Locate the cell with the specified text and output its (X, Y) center coordinate. 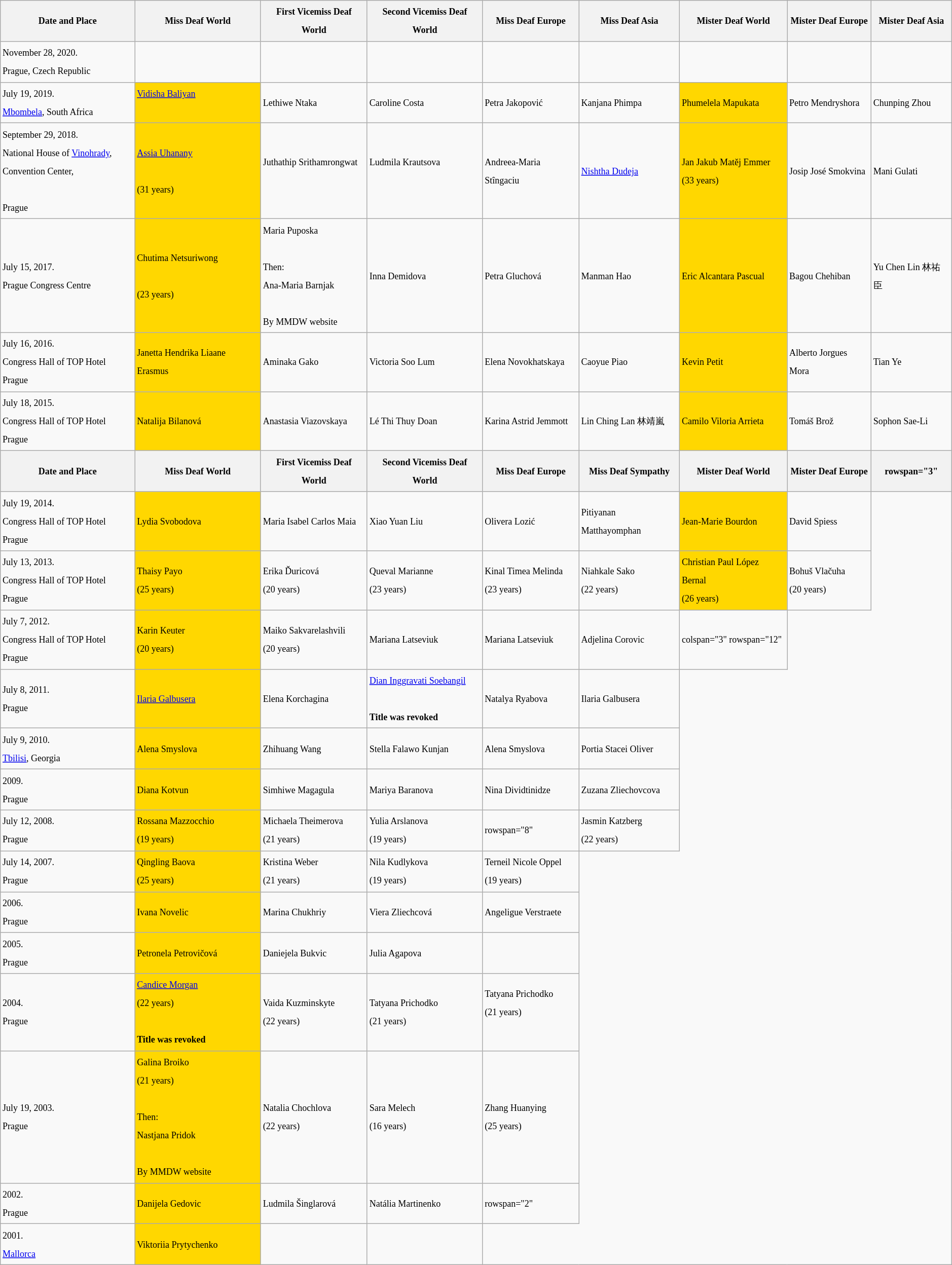
Nila Kudlykova(19 years) (425, 872)
Mister Deaf Asia (911, 21)
Niahkale Sako(22 years) (629, 581)
Camilo Viloria Arrieta (734, 422)
July 19, 2003.Prague (68, 1117)
Elena Korchagina (314, 698)
2009.Prague (68, 790)
2005.Prague (68, 953)
Lé Thi Thuy Doan (425, 422)
Alberto Jorgues Mora (829, 362)
July 16, 2016.Congress Hall of TOP Hotel Prague (68, 362)
Lydia Svobodova (198, 521)
Maiko Sakvarelashvili(20 years) (314, 640)
Natalija Bilanová (198, 422)
2002.Prague (68, 1203)
November 28, 2020.Prague, Czech Republic (68, 62)
Qingling Baova(25 years) (198, 872)
Angeligue Verstraete (531, 912)
Candice Morgan(22 years)Title was revoked (198, 1013)
Natalia Chochlova(22 years) (314, 1117)
colspan="3" rowspan="12" (734, 640)
Janetta Hendrika Liaane Erasmus (198, 362)
Ludmila Šinglarová (314, 1203)
Olivera Lozić (531, 521)
Stella Falawo Kunjan (425, 749)
Diana Kotvun (198, 790)
2001.Mallorca (68, 1245)
July 8, 2011.Prague (68, 698)
Sophon Sae-Li (911, 422)
Bagou Chehiban (829, 276)
Michaela Theimerova(21 years) (314, 830)
July 18, 2015.Congress Hall of TOP Hotel Prague (68, 422)
Miss Deaf Sympathy (629, 471)
Maria Isabel Carlos Maia (314, 521)
Julia Agapova (425, 953)
Christian Paul López Bernal(26 years) (734, 581)
Manman Hao (629, 276)
Eric Alcantara Pascual (734, 276)
July 9, 2010.Tbilisi, Georgia (68, 749)
Ivana Novelic (198, 912)
2004.Prague (68, 1013)
Natalya Ryabova (531, 698)
Yu Chen Lin 林祐臣 (911, 276)
Kevin Petit (734, 362)
Andreea-Maria Stîngaciu (531, 171)
David Spiess (829, 521)
July 13, 2013.Congress Hall of TOP Hotel Prague (68, 581)
Phumelela Mapukata (734, 102)
July 14, 2007.Prague (68, 872)
Adjelina Corovic (629, 640)
Zhihuang Wang (314, 749)
Inna Demidova (425, 276)
Karin Keuter(20 years) (198, 640)
Petronela Petrovičová (198, 953)
September 29, 2018.National House of Vinohrady,Convention Center,Prague (68, 171)
Nishtha Dudeja (629, 171)
July 7, 2012.Congress Hall of TOP Hotel Prague (68, 640)
Assia Uhanany(31 years) (198, 171)
Victoria Soo Lum (425, 362)
Kristina Weber(21 years) (314, 872)
Yulia Arslanova(19 years) (425, 830)
Sara Melech(16 years) (425, 1117)
Natália Martinenko (425, 1203)
Caoyue Piao (629, 362)
Chunping Zhou (911, 102)
Kanjana Phimpa (629, 102)
Karina Astrid Jemmott (531, 422)
Simhiwe Magagula (314, 790)
Lethiwe Ntaka (314, 102)
rowspan="3" (911, 471)
Queval Marianne(23 years) (425, 581)
Jasmin Katzberg(22 years) (629, 830)
Zuzana Zliechovcova (629, 790)
Viktoriia Prytychenko (198, 1245)
Jan Jakub Matěj Emmer(33 years) (734, 171)
Kinal Timea Melinda(23 years) (531, 581)
Thaisy Payo(25 years) (198, 581)
Portia Stacei Oliver (629, 749)
Caroline Costa (425, 102)
Petra Gluchová (531, 276)
Anastasia Viazovskaya (314, 422)
Daniejela Bukvic (314, 953)
Tian Ye (911, 362)
Mani Gulati (911, 171)
July 19, 2019.Mbombela, South Africa (68, 102)
rowspan="2" (531, 1203)
Pitiyanan Matthayomphan (629, 521)
Aminaka Gako (314, 362)
Elena Novokhatskaya (531, 362)
2006.Prague (68, 912)
Chutima Netsuriwong(23 years) (198, 276)
Lin Ching Lan 林靖嵐 (629, 422)
Jean-Marie Bourdon (734, 521)
Bohuš Vlačuha(20 years) (829, 581)
July 15, 2017.Prague Congress Centre (68, 276)
Josip José Smokvina (829, 171)
Danijela Gedovic (198, 1203)
Dian Inggravati SoebangilTitle was revoked (425, 698)
Vaida Kuzminskyte(22 years) (314, 1013)
Petra Jakopović (531, 102)
Erika Ďuricová(20 years) (314, 581)
July 12, 2008.Prague (68, 830)
Petro Mendryshora (829, 102)
Ludmila Krautsova (425, 171)
Galina Broiko(21 years)Then:Nastjana PridokBy MMDW website (198, 1117)
Nina Dividtinidze (531, 790)
Vidisha Baliyan (198, 102)
Viera Zliechcová (425, 912)
Miss Deaf Asia (629, 21)
Juthathip Srithamrongwat (314, 171)
Tomáš Brož (829, 422)
Marina Chukhriy (314, 912)
Maria PuposkaThen:Ana-Maria BarnjakBy MMDW website (314, 276)
rowspan="8" (531, 830)
Rossana Mazzocchio(19 years) (198, 830)
Mariya Baranova (425, 790)
Xiao Yuan Liu (425, 521)
Zhang Huanying(25 years) (531, 1117)
Terneil Nicole Oppel(19 years) (531, 872)
July 19, 2014.Congress Hall of TOP Hotel Prague (68, 521)
